Return [X, Y] of the center of cell containing provided text 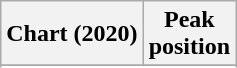
Chart (2020) [72, 34]
Peakposition [189, 34]
